Search for the cell housing the specified text and yield its [x, y] center coordinate. 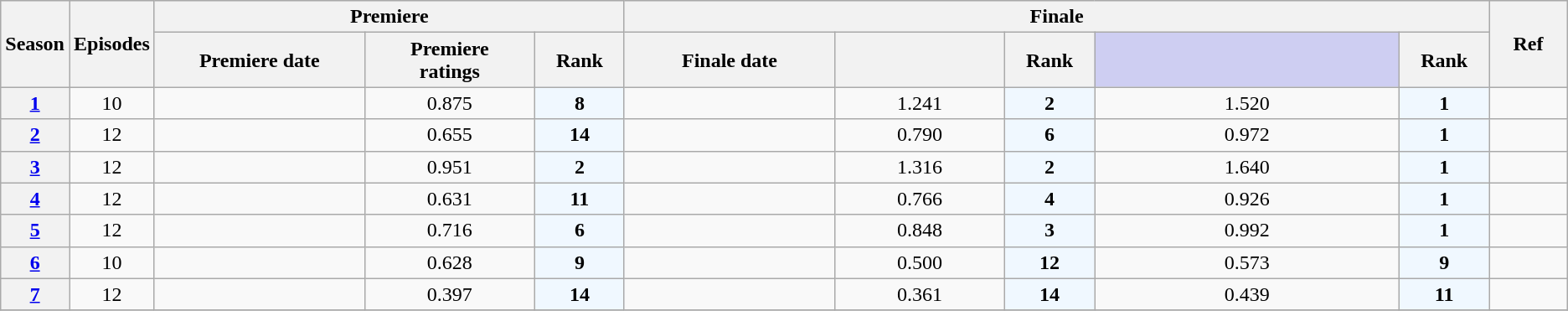
0.926 [1247, 199]
5 [35, 231]
0.631 [449, 199]
0.397 [449, 294]
Finale [1056, 17]
7 [35, 294]
0.655 [449, 135]
0.766 [920, 199]
0.875 [449, 103]
Finale date [729, 60]
8 [580, 103]
0.573 [1247, 262]
0.951 [449, 167]
0.361 [920, 294]
0.848 [920, 231]
0.992 [1247, 231]
0.972 [1247, 135]
0.628 [449, 262]
1.316 [920, 167]
Season [35, 44]
Ref [1529, 44]
1.640 [1247, 167]
0.439 [1247, 294]
Premiere date [260, 60]
Premiere [389, 17]
1.241 [920, 103]
0.790 [920, 135]
0.716 [449, 231]
1.520 [1247, 103]
Episodes [111, 44]
Premiereratings [449, 60]
0.500 [920, 262]
